Return (x, y) of the center of cell containing provided text 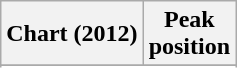
Peakposition (189, 34)
Chart (2012) (72, 34)
